Find where the given text appears and provide that cell's center as [X, Y] coordinate. 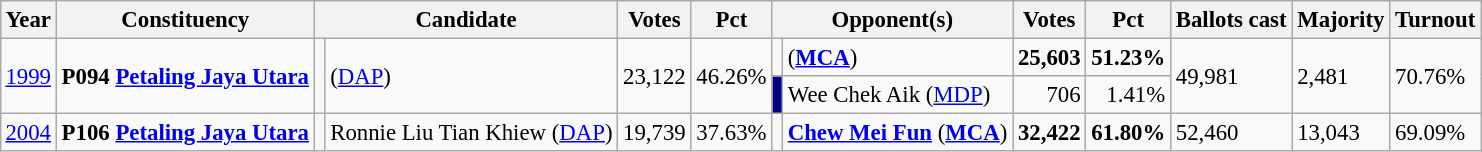
19,739 [654, 133]
Ballots cast [1230, 20]
Constituency [185, 20]
1.41% [1128, 95]
23,122 [654, 76]
2004 [28, 133]
2,481 [1341, 76]
Chew Mei Fun (MCA) [897, 133]
32,422 [1050, 133]
1999 [28, 76]
52,460 [1230, 133]
61.80% [1128, 133]
Opponent(s) [892, 20]
P106 Petaling Jaya Utara [185, 133]
69.09% [1436, 133]
706 [1050, 95]
(DAP) [472, 76]
Ronnie Liu Tian Khiew (DAP) [472, 133]
49,981 [1230, 76]
25,603 [1050, 57]
Wee Chek Aik (MDP) [897, 95]
Turnout [1436, 20]
Candidate [466, 20]
46.26% [732, 76]
51.23% [1128, 57]
13,043 [1341, 133]
37.63% [732, 133]
70.76% [1436, 76]
Majority [1341, 20]
Year [28, 20]
P094 Petaling Jaya Utara [185, 76]
(MCA) [897, 57]
